Pinpoint the cell where the given text exists, returning its (x, y) midpoint coordinate. 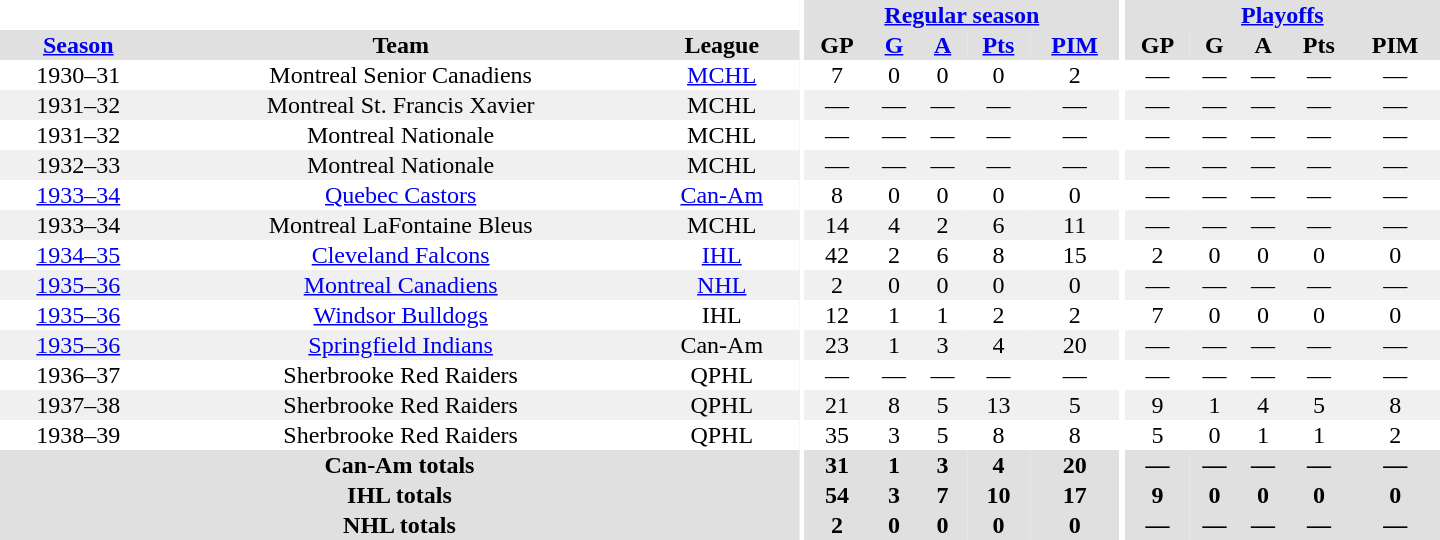
Cleveland Falcons (401, 255)
42 (836, 255)
Montreal Canadiens (401, 285)
23 (836, 345)
1937–38 (78, 405)
17 (1074, 495)
Springfield Indians (401, 345)
IHL totals (400, 495)
1932–33 (78, 165)
31 (836, 465)
1936–37 (78, 375)
13 (998, 405)
21 (836, 405)
1934–35 (78, 255)
Team (401, 45)
League (722, 45)
Regular season (962, 15)
1930–31 (78, 75)
Montreal St. Francis Xavier (401, 105)
54 (836, 495)
NHL totals (400, 525)
12 (836, 315)
Windsor Bulldogs (401, 315)
14 (836, 225)
35 (836, 435)
11 (1074, 225)
Montreal Senior Canadiens (401, 75)
Playoffs (1282, 15)
15 (1074, 255)
Can-Am totals (400, 465)
10 (998, 495)
Quebec Castors (401, 195)
Montreal LaFontaine Bleus (401, 225)
NHL (722, 285)
1938–39 (78, 435)
Season (78, 45)
